Output the [x, y] coordinate of the center of the cell containing the given text.  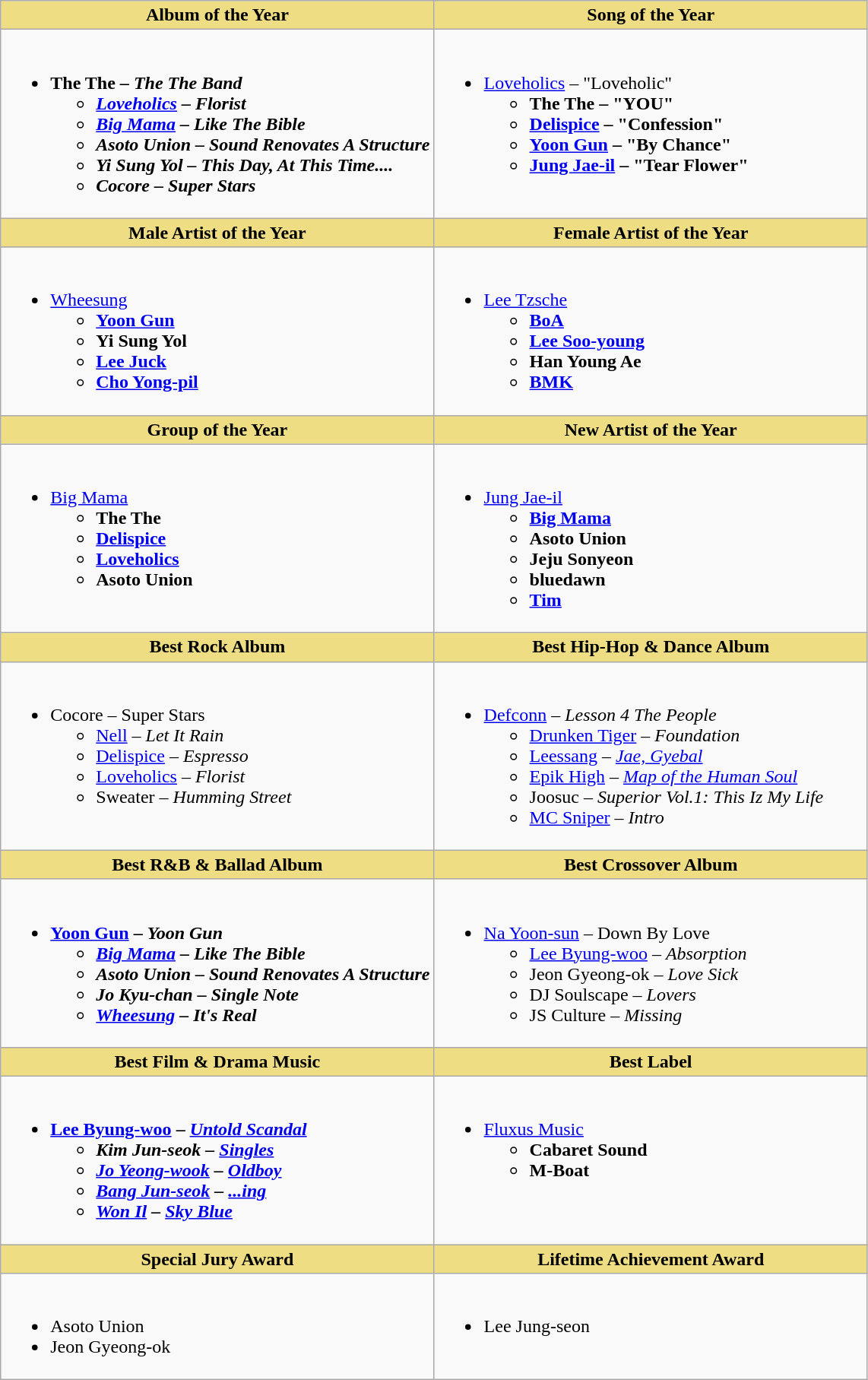
New Artist of the Year [651, 430]
Female Artist of the Year [651, 233]
Album of the Year [217, 15]
Best Rock Album [217, 647]
Loveholics – "Loveholic"The The – "YOU"Delispice – "Confession"Yoon Gun – "By Chance"Jung Jae-il – "Tear Flower" [651, 124]
Asoto UnionJeon Gyeong-ok [217, 1327]
Lee Byung-woo – Untold ScandalKim Jun-seok – SinglesJo Yeong-wook – OldboyBang Jun-seok – ...ingWon Il – Sky Blue [217, 1160]
WheesungYoon GunYi Sung YolLee JuckCho Yong-pil [217, 332]
Best Crossover Album [651, 864]
Special Jury Award [217, 1258]
Jung Jae-ilBig MamaAsoto UnionJeju SonyeonbluedawnTim [651, 538]
Big MamaThe TheDelispiceLoveholicsAsoto Union [217, 538]
Na Yoon-sun – Down By LoveLee Byung-woo – AbsorptionJeon Gyeong-ok – Love SickDJ Soulscape – LoversJS Culture – Missing [651, 963]
Best R&B & Ballad Album [217, 864]
Cocore – Super StarsNell – Let It RainDelispice – EspressoLoveholics – FloristSweater – Humming Street [217, 756]
Group of the Year [217, 430]
Lifetime Achievement Award [651, 1258]
Best Film & Drama Music [217, 1061]
Lee Jung-seon [651, 1327]
Best Hip-Hop & Dance Album [651, 647]
Lee TzscheBoALee Soo-youngHan Young AeBMK [651, 332]
Male Artist of the Year [217, 233]
Song of the Year [651, 15]
Yoon Gun – Yoon GunBig Mama – Like The BibleAsoto Union – Sound Renovates A StructureJo Kyu-chan – Single NoteWheesung – It's Real [217, 963]
Best Label [651, 1061]
Fluxus MusicCabaret SoundM-Boat [651, 1160]
